Scan for the cell matching the given text and deliver its [x, y] coordinate at center. 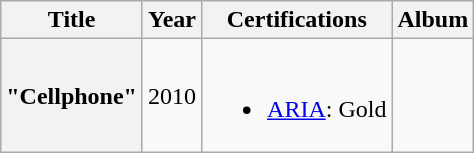
Album [433, 20]
Title [72, 20]
ARIA: Gold [297, 96]
2010 [172, 96]
"Cellphone" [72, 96]
Certifications [297, 20]
Year [172, 20]
